For the text-containing cell, return its midpoint in [x, y] coordinate format. 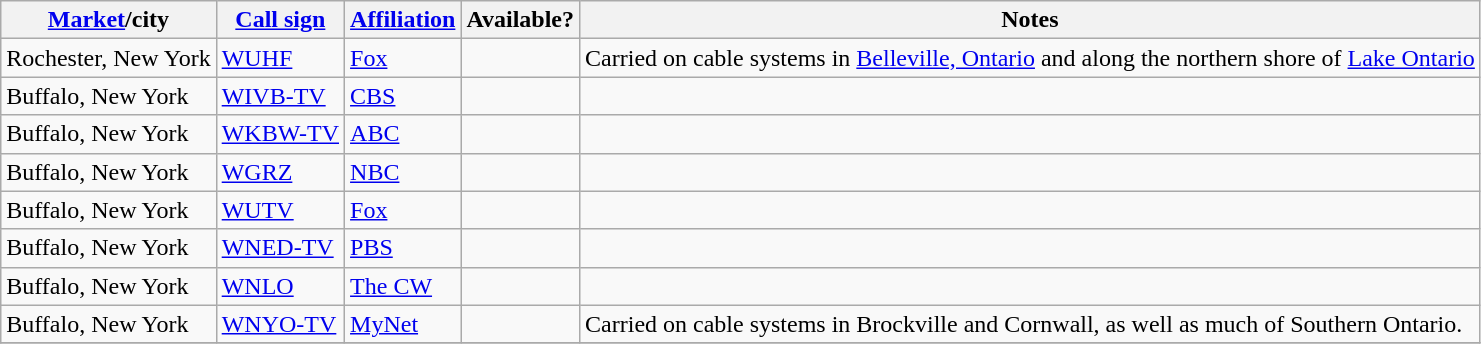
WGRZ [280, 172]
WUTV [280, 210]
Notes [1030, 20]
ABC [403, 134]
WKBW-TV [280, 134]
Rochester, New York [108, 58]
WIVB-TV [280, 96]
WNLO [280, 286]
Call sign [280, 20]
WUHF [280, 58]
The CW [403, 286]
CBS [403, 96]
Carried on cable systems in Brockville and Cornwall, as well as much of Southern Ontario. [1030, 324]
Market/city [108, 20]
WNYO-TV [280, 324]
NBC [403, 172]
WNED-TV [280, 248]
Carried on cable systems in Belleville, Ontario and along the northern shore of Lake Ontario [1030, 58]
Available? [520, 20]
MyNet [403, 324]
PBS [403, 248]
Affiliation [403, 20]
